Provide the [x, y] coordinate of the cell's center where the given text is located.  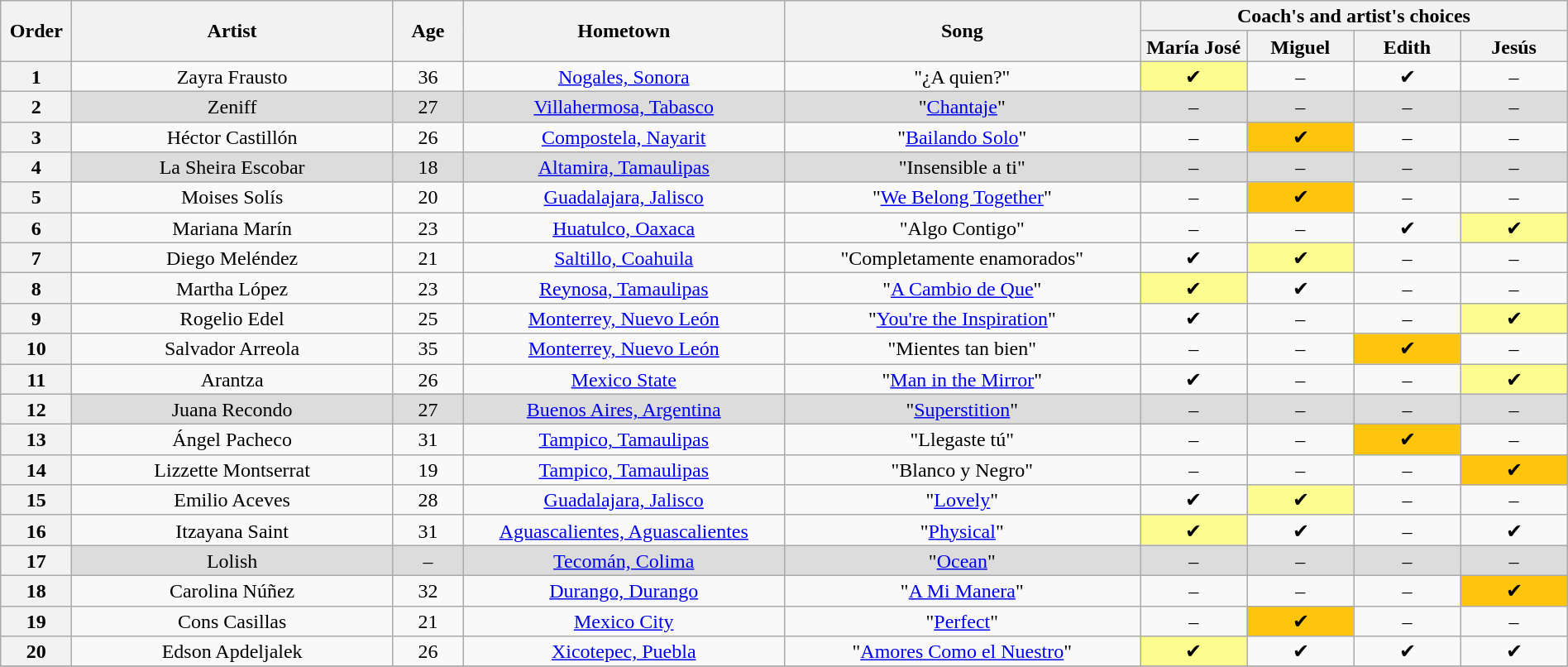
Arantza [232, 379]
Diego Meléndez [232, 258]
Order [36, 31]
16 [36, 530]
1 [36, 76]
Durango, Durango [624, 591]
25 [428, 318]
"Physical" [963, 530]
6 [36, 228]
5 [36, 197]
"Perfect" [963, 621]
Juana Recondo [232, 409]
Rogelio Edel [232, 318]
Age [428, 31]
8 [36, 288]
Salvador Arreola [232, 349]
Saltillo, Coahuila [624, 258]
"¿A quien?" [963, 76]
"Blanco y Negro" [963, 470]
2 [36, 106]
Emilio Aceves [232, 500]
36 [428, 76]
10 [36, 349]
Moises Solís [232, 197]
"Bailando Solo" [963, 137]
Martha López [232, 288]
9 [36, 318]
"Ocean" [963, 561]
Song [963, 31]
4 [36, 167]
Edith [1408, 46]
Héctor Castillón [232, 137]
Xicotepec, Puebla [624, 652]
Cons Casillas [232, 621]
La Sheira Escobar [232, 167]
35 [428, 349]
Buenos Aires, Argentina [624, 409]
Edson Apdeljalek [232, 652]
Zayra Frausto [232, 76]
11 [36, 379]
"Superstition" [963, 409]
"A Cambio de Que" [963, 288]
Villahermosa, Tabasco [624, 106]
Carolina Núñez [232, 591]
Miguel [1300, 46]
Aguascalientes, Aguascalientes [624, 530]
12 [36, 409]
Itzayana Saint [232, 530]
Coach's and artist's choices [1355, 17]
Nogales, Sonora [624, 76]
Ángel Pacheco [232, 440]
14 [36, 470]
"Llegaste tú" [963, 440]
Mariana Marín [232, 228]
Hometown [624, 31]
"Chantaje" [963, 106]
"We Belong Together" [963, 197]
28 [428, 500]
"Algo Contigo" [963, 228]
"Man in the Mirror" [963, 379]
"Completamente enamorados" [963, 258]
María José [1194, 46]
Mexico State [624, 379]
"A Mi Manera" [963, 591]
Huatulco, Oaxaca [624, 228]
"Amores Como el Nuestro" [963, 652]
Lizzette Montserrat [232, 470]
32 [428, 591]
Zeniff [232, 106]
"Insensible a ti" [963, 167]
Lolish [232, 561]
"You're the Inspiration" [963, 318]
13 [36, 440]
3 [36, 137]
Compostela, Nayarit [624, 137]
"Lovely" [963, 500]
Tecomán, Colima [624, 561]
17 [36, 561]
Reynosa, Tamaulipas [624, 288]
7 [36, 258]
Jesús [1513, 46]
Artist [232, 31]
Altamira, Tamaulipas [624, 167]
15 [36, 500]
"Mientes tan bien" [963, 349]
Mexico City [624, 621]
